Search for the cell housing the specified text and yield its (X, Y) center coordinate. 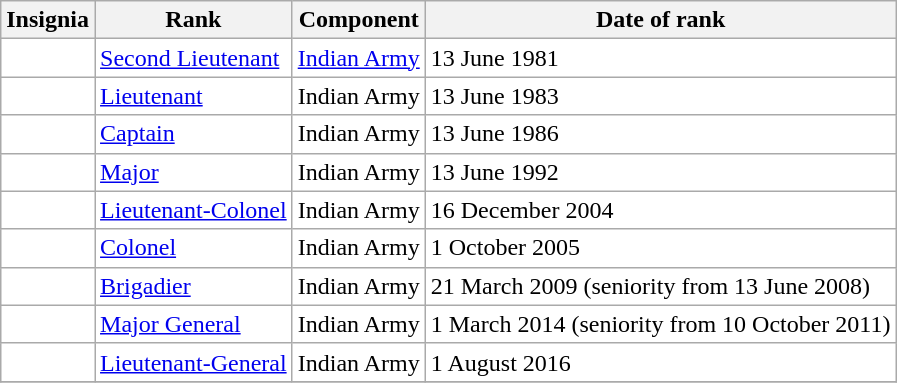
1 March 2014 (seniority from 10 October 2011) (660, 324)
13 June 1986 (660, 134)
Rank (194, 20)
Brigadier (194, 286)
Colonel (194, 248)
Lieutenant-Colonel (194, 210)
Lieutenant-General (194, 362)
Insignia (48, 20)
13 June 1981 (660, 58)
Lieutenant (194, 96)
Second Lieutenant (194, 58)
1 August 2016 (660, 362)
Major General (194, 324)
13 June 1992 (660, 172)
Date of rank (660, 20)
Captain (194, 134)
Major (194, 172)
13 June 1983 (660, 96)
21 March 2009 (seniority from 13 June 2008) (660, 286)
Component (358, 20)
16 December 2004 (660, 210)
1 October 2005 (660, 248)
